Determine the [X, Y] coordinate at the center of the cell enclosing the given text.  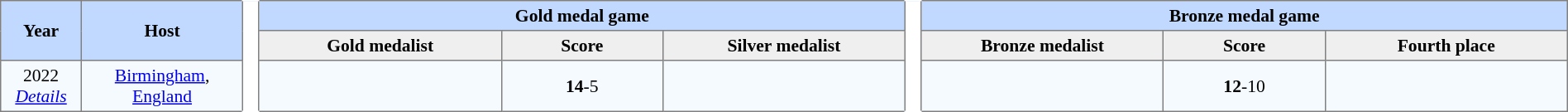
Silver medalist [784, 46]
2022Details [41, 86]
14-5 [582, 86]
Birmingham, England [162, 86]
Bronze medal game [1244, 16]
12-10 [1244, 86]
Bronze medalist [1042, 46]
Year [41, 31]
Host [162, 31]
Fourth place [1446, 46]
Gold medal game [582, 16]
Gold medalist [380, 46]
